Find where the given text appears and provide that cell's center as [X, Y] coordinate. 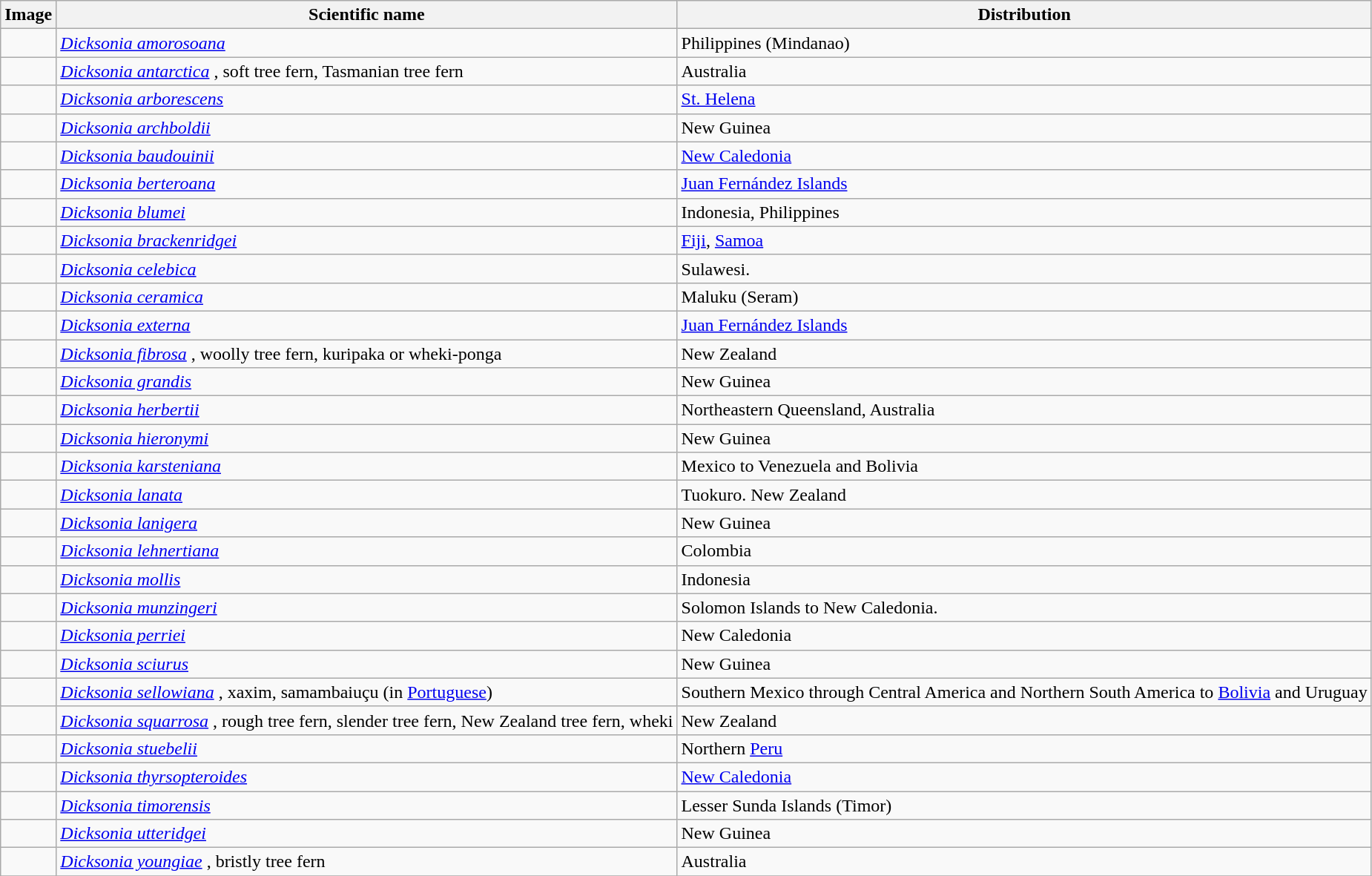
Fiji, Samoa [1024, 240]
Dicksonia karsteniana [366, 467]
Dicksonia squarrosa , rough tree fern, slender tree fern, New Zealand tree fern, wheki [366, 720]
Dicksonia hieronymi [366, 438]
Dicksonia utteridgei [366, 834]
Dicksonia sellowiana , xaxim, samambaiuçu (in Portuguese) [366, 692]
Northeastern Queensland, Australia [1024, 410]
Scientific name [366, 15]
Dicksonia thyrsopteroides [366, 777]
Dicksonia baudouinii [366, 156]
Dicksonia youngiae , bristly tree fern [366, 862]
Dicksonia sciurus [366, 664]
Distribution [1024, 15]
Dicksonia antarctica , soft tree fern, Tasmanian tree fern [366, 71]
Southern Mexico through Central America and Northern South America to Bolivia and Uruguay [1024, 692]
Dicksonia arborescens [366, 99]
Dicksonia externa [366, 325]
Mexico to Venezuela and Bolivia [1024, 467]
Dicksonia brackenridgei [366, 240]
Dicksonia ceramica [366, 297]
St. Helena [1024, 99]
Indonesia, Philippines [1024, 212]
Philippines (Mindanao) [1024, 43]
Dicksonia amorosoana [366, 43]
Dicksonia lanigera [366, 523]
Dicksonia timorensis [366, 805]
Dicksonia celebica [366, 269]
Dicksonia perriei [366, 636]
Colombia [1024, 551]
Tuokuro. New Zealand [1024, 495]
Dicksonia munzingeri [366, 607]
Dicksonia archboldii [366, 128]
Indonesia [1024, 579]
Dicksonia mollis [366, 579]
Dicksonia herbertii [366, 410]
Northern Peru [1024, 748]
Dicksonia fibrosa , woolly tree fern, kuripaka or wheki-ponga [366, 354]
Maluku (Seram) [1024, 297]
Dicksonia lehnertiana [366, 551]
Dicksonia lanata [366, 495]
Solomon Islands to New Caledonia. [1024, 607]
Image [28, 15]
Sulawesi. [1024, 269]
Dicksonia blumei [366, 212]
Lesser Sunda Islands (Timor) [1024, 805]
Dicksonia stuebelii [366, 748]
Dicksonia grandis [366, 382]
Dicksonia berteroana [366, 184]
